Pinpoint the cell where the given text exists, returning its (x, y) midpoint coordinate. 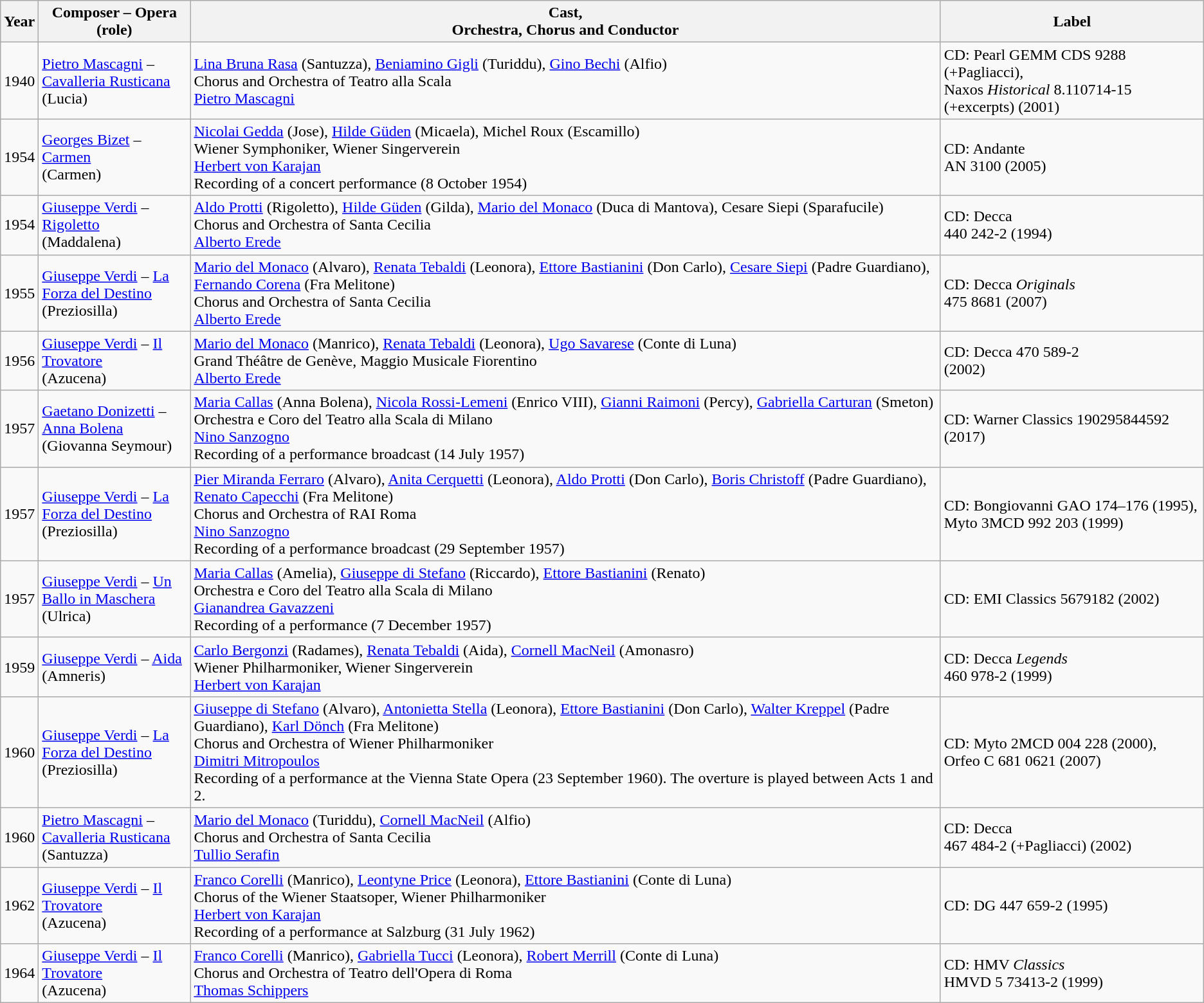
1962 (19, 905)
CD: Decca 470 589-2 (2002) (1072, 361)
CD: Pearl GEMM CDS 9288 (+Pagliacci), Naxos Historical 8.110714-15 (+excerpts) (2001) (1072, 81)
1956 (19, 361)
Gaetano Donizetti – Anna Bolena(Giovanna Seymour) (114, 428)
Label (1072, 22)
Year (19, 22)
CD: HMV Classics HMVD 5 73413-2 (1999) (1072, 973)
CD: Bongiovanni GAO 174–176 (1995), Myto 3MCD 992 203 (1999) (1072, 514)
1959 (19, 667)
1964 (19, 973)
Giuseppe Verdi – Rigoletto(Maddalena) (114, 225)
CD: EMI Classics 5679182 (2002) (1072, 599)
Mario del Monaco (Manrico), Renata Tebaldi (Leonora), Ugo Savarese (Conte di Luna) Grand Théâtre de Genève, Maggio Musicale Fiorentino Alberto Erede (565, 361)
Mario del Monaco (Turiddu), Cornell MacNeil (Alfio) Chorus and Orchestra of Santa Cecilia Tullio Serafin (565, 837)
Composer – Opera (role) (114, 22)
Lina Bruna Rasa (Santuzza), Beniamino Gigli (Turiddu), Gino Bechi (Alfio) Chorus and Orchestra of Teatro alla Scala Pietro Mascagni (565, 81)
CD: Andante AN 3100 (2005) (1072, 157)
Carlo Bergonzi (Radames), Renata Tebaldi (Aida), Cornell MacNeil (Amonasro) Wiener Philharmoniker, Wiener Singerverein Herbert von Karajan (565, 667)
1955 (19, 293)
CD: Decca Legends 460 978-2 (1999) (1072, 667)
CD: Warner Classics 190295844592 (2017) (1072, 428)
CD: Decca Originals 475 8681 (2007) (1072, 293)
Giuseppe Verdi – Aida (Amneris) (114, 667)
CD: Myto 2MCD 004 228 (2000), Orfeo C 681 0621 (2007) (1072, 752)
CD: DG 447 659-2 (1995) (1072, 905)
Pietro Mascagni – Cavalleria Rusticana (Santuzza) (114, 837)
Cast, Orchestra, Chorus and Conductor (565, 22)
Georges Bizet – Carmen(Carmen) (114, 157)
Pietro Mascagni – Cavalleria Rusticana (Lucia) (114, 81)
1940 (19, 81)
CD: Decca 467 484-2 (+Pagliacci) (2002) (1072, 837)
CD: Decca 440 242-2 (1994) (1072, 225)
Giuseppe Verdi – Un Ballo in Maschera(Ulrica) (114, 599)
